Output the [x, y] coordinate of the center of the cell containing the given text.  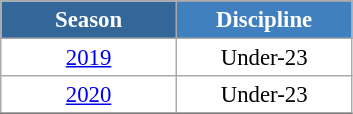
Season [89, 20]
2020 [89, 95]
Discipline [264, 20]
2019 [89, 58]
